For the text-containing cell, return its midpoint in (X, Y) coordinate format. 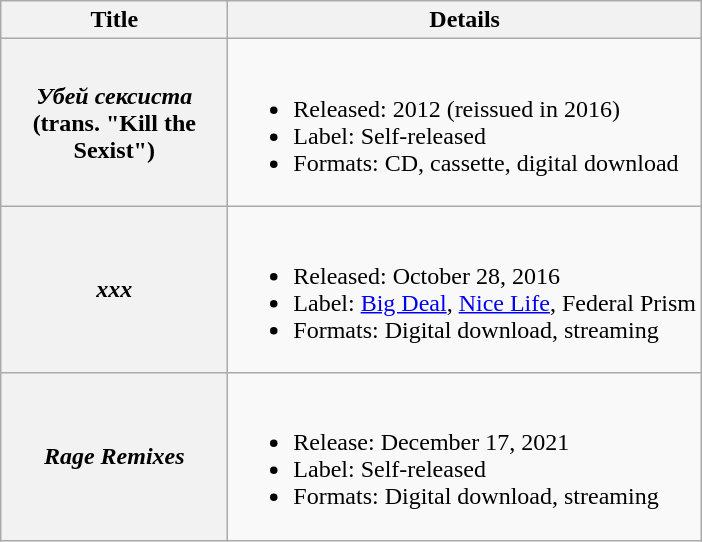
xxx (114, 290)
Released: October 28, 2016 Label: Big Deal, Nice Life, Federal PrismFormats: Digital download, streaming (465, 290)
Убей сексиста (trans. "Kill the Sexist") (114, 122)
Released: 2012 (reissued in 2016)Label: Self-releasedFormats: CD, cassette, digital download (465, 122)
Details (465, 20)
Rage Remixes (114, 456)
Title (114, 20)
Release: December 17, 2021Label: Self-releasedFormats: Digital download, streaming (465, 456)
